Determine the [X, Y] coordinate at the center of the cell enclosing the given text.  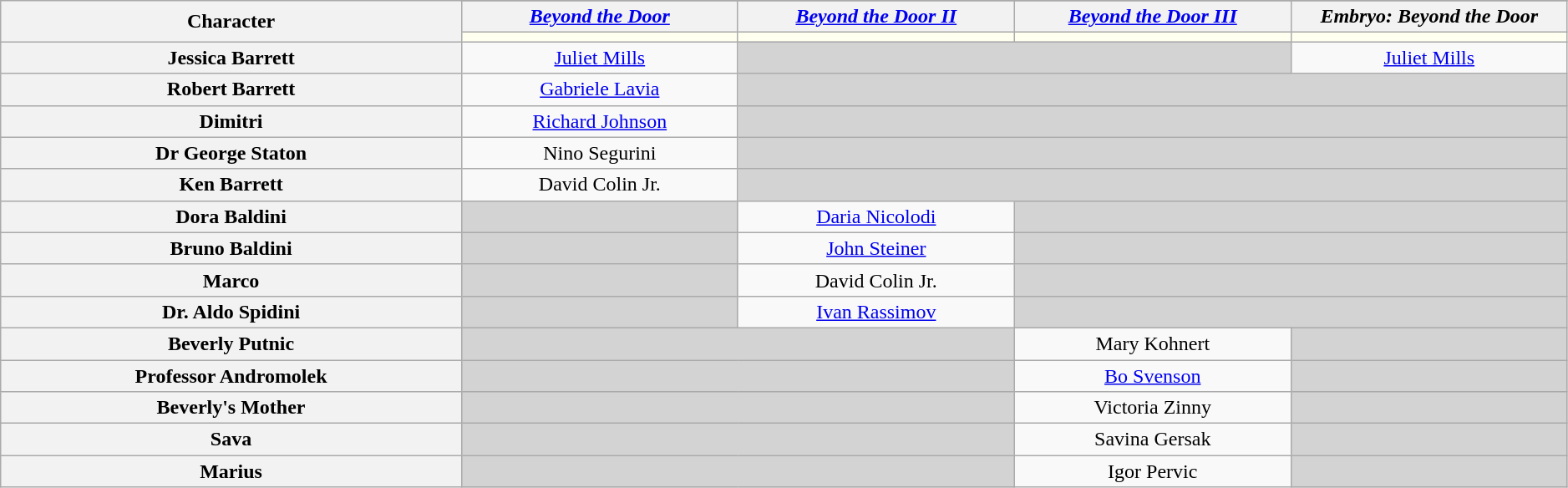
Savina Gersak [1153, 440]
Nino Segurini [600, 153]
Gabriele Lavia [600, 89]
Ivan Rassimov [875, 312]
Beyond the Door III [1153, 17]
John Steiner [875, 248]
Robert Barrett [231, 89]
Embryo: Beyond the Door [1428, 17]
Dora Baldini [231, 216]
Beyond the Door II [875, 17]
Dimitri [231, 121]
Dr George Staton [231, 153]
Igor Pervic [1153, 471]
Bo Svenson [1153, 375]
Beyond the Door [600, 17]
Beverly's Mother [231, 408]
Jessica Barrett [231, 58]
Sava [231, 440]
Victoria Zinny [1153, 408]
Marco [231, 280]
Mary Kohnert [1153, 343]
Dr. Aldo Spidini [231, 312]
Richard Johnson [600, 121]
Bruno Baldini [231, 248]
Daria Nicolodi [875, 216]
Beverly Putnic [231, 343]
Marius [231, 471]
Professor Andromolek [231, 375]
Character [231, 22]
Ken Barrett [231, 185]
